Provide the (x, y) coordinate of the cell's center where the given text is located.  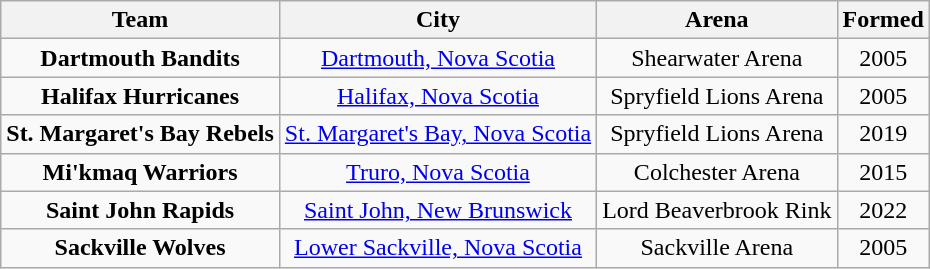
Halifax, Nova Scotia (438, 96)
St. Margaret's Bay Rebels (140, 134)
Sackville Wolves (140, 248)
St. Margaret's Bay, Nova Scotia (438, 134)
Truro, Nova Scotia (438, 172)
City (438, 20)
Saint John, New Brunswick (438, 210)
2022 (883, 210)
Dartmouth Bandits (140, 58)
Shearwater Arena (717, 58)
Sackville Arena (717, 248)
Colchester Arena (717, 172)
2015 (883, 172)
2019 (883, 134)
Halifax Hurricanes (140, 96)
Lord Beaverbrook Rink (717, 210)
Mi'kmaq Warriors (140, 172)
Saint John Rapids (140, 210)
Team (140, 20)
Formed (883, 20)
Dartmouth, Nova Scotia (438, 58)
Lower Sackville, Nova Scotia (438, 248)
Arena (717, 20)
